Locate the cell with the specified text and output its [X, Y] center coordinate. 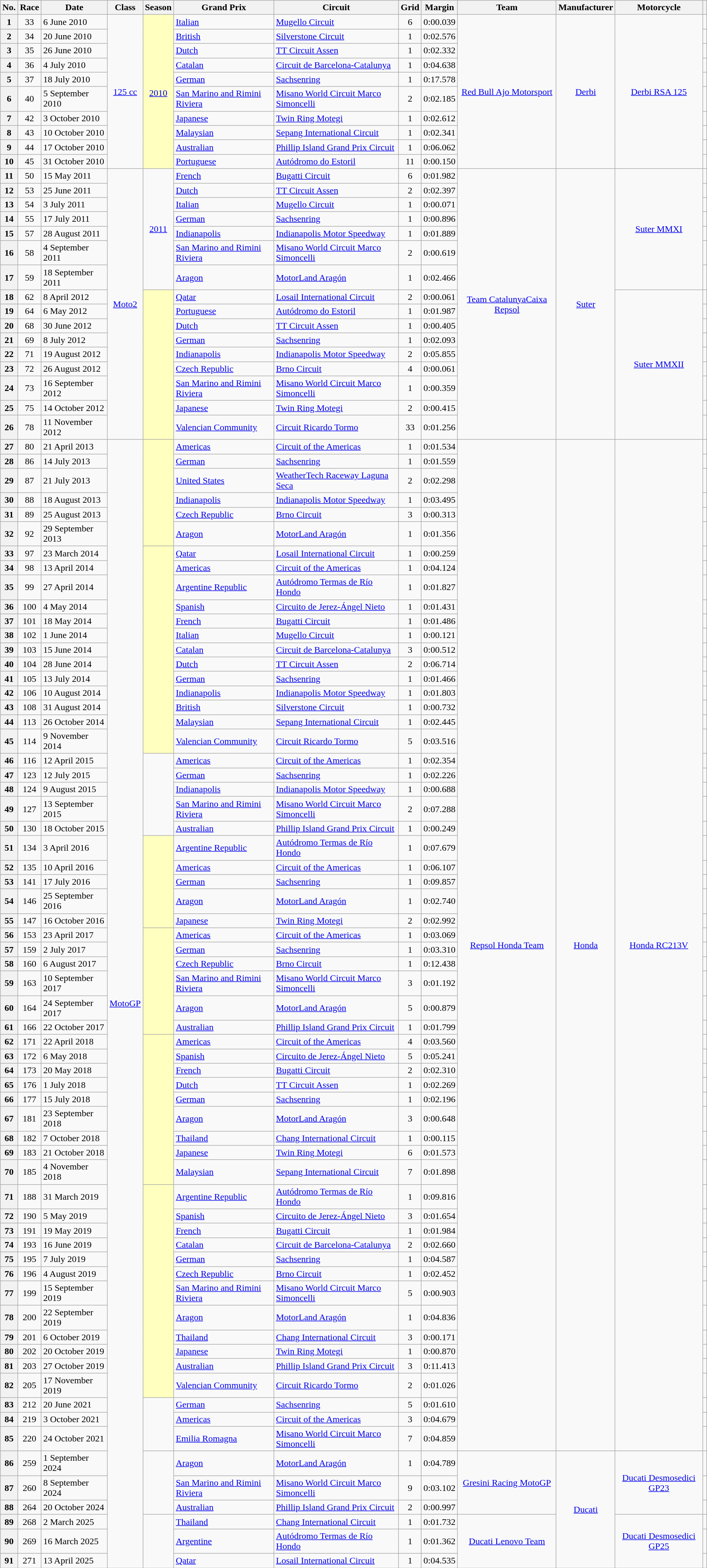
0:02.612 [440, 118]
212 [29, 1405]
28 June 2014 [74, 664]
26 August 2012 [74, 369]
201 [29, 1337]
0:01.486 [440, 621]
22 April 2018 [74, 1042]
0:01.827 [440, 587]
0:01.559 [440, 461]
0:02.992 [440, 921]
0:02.397 [440, 190]
0:06.107 [440, 867]
260 [29, 1488]
82 [9, 1386]
76 [9, 1273]
0:06.062 [440, 147]
Ducati [586, 1509]
182 [29, 1138]
84 [9, 1419]
27 October 2019 [74, 1366]
0:01.898 [440, 1172]
102 [29, 635]
0:04.789 [440, 1463]
0:01.026 [440, 1386]
25 [9, 408]
10 October 2010 [74, 133]
13 September 2015 [74, 809]
Emilia Romagna [224, 1438]
Derbi [586, 92]
9 November 2014 [74, 741]
172 [29, 1056]
15 June 2014 [74, 650]
0:02.740 [440, 901]
Argentine [224, 1541]
0:02.310 [440, 1071]
164 [29, 1008]
85 [9, 1438]
100 [29, 607]
Manufacturer [586, 8]
0:00.071 [440, 205]
0:01.534 [440, 446]
23 September 2018 [74, 1119]
21 April 2013 [74, 446]
0:02.341 [440, 133]
0:03.495 [440, 500]
0:02.298 [440, 480]
130 [29, 828]
0:00.039 [440, 22]
0:01.982 [440, 176]
0:01.362 [440, 1541]
22 October 2017 [74, 1027]
191 [29, 1230]
160 [29, 964]
6 October 2019 [74, 1337]
39 [9, 650]
0:00.903 [440, 1293]
177 [29, 1099]
5 May 2019 [74, 1216]
18 October 2015 [74, 828]
15 [9, 233]
0:04.679 [440, 1419]
4 May 2014 [74, 607]
0:00.879 [440, 1008]
173 [29, 1071]
6 May 2012 [74, 311]
166 [29, 1027]
Honda [586, 945]
3 October 2021 [74, 1419]
6 June 2010 [74, 22]
Derbi RSA 125 [659, 92]
Race [29, 8]
29 September 2013 [74, 534]
23 [9, 369]
0:00.405 [440, 326]
202 [29, 1352]
153 [29, 935]
41 [9, 678]
185 [29, 1172]
26 June 2010 [74, 51]
48 [9, 789]
0:03.560 [440, 1042]
0:02.660 [440, 1245]
Ducati Lenovo Team [507, 1541]
Class [125, 8]
4 August 2019 [74, 1273]
188 [29, 1197]
United States [224, 480]
25 September 2016 [74, 901]
1 June 2014 [74, 635]
16 March 2025 [74, 1541]
271 [29, 1560]
Suter [586, 304]
97 [29, 553]
0:04.859 [440, 1438]
193 [29, 1245]
98 [29, 568]
20 June 2010 [74, 36]
Grid [410, 8]
220 [29, 1438]
56 [9, 935]
20 May 2018 [74, 1071]
92 [29, 534]
65 [9, 1085]
0:00.121 [440, 635]
0:02.466 [440, 277]
0:02.269 [440, 1085]
13 July 2014 [74, 678]
114 [29, 741]
79 [9, 1337]
15 September 2019 [74, 1293]
0:01.984 [440, 1230]
108 [29, 707]
18 September 2011 [74, 277]
27 [9, 446]
200 [29, 1318]
0:00.732 [440, 707]
0:00.648 [440, 1119]
Season [158, 8]
18 May 2014 [74, 621]
21 [9, 340]
51 [9, 848]
0:00.688 [440, 789]
70 [9, 1172]
113 [29, 722]
17 November 2019 [74, 1386]
219 [29, 1419]
0:00.896 [440, 219]
17 [9, 277]
0:03.069 [440, 935]
18 [9, 297]
Ducati Desmosedici GP23 [659, 1483]
8 April 2012 [74, 297]
14 [9, 219]
147 [29, 921]
264 [29, 1507]
0:00.249 [440, 828]
0:02.445 [440, 722]
105 [29, 678]
269 [29, 1541]
81 [9, 1366]
19 August 2012 [74, 354]
67 [9, 1119]
0:00.870 [440, 1352]
13 [9, 205]
20 October 2019 [74, 1352]
0:01.466 [440, 678]
0:04.836 [440, 1318]
171 [29, 1042]
2 July 2017 [74, 949]
Date [74, 8]
123 [29, 775]
1 July 2018 [74, 1085]
28 August 2011 [74, 233]
0:05.241 [440, 1056]
0:09.857 [440, 882]
14 October 2012 [74, 408]
Circuit [336, 8]
116 [29, 761]
22 September 2019 [74, 1318]
22 [9, 354]
0:09.816 [440, 1197]
31 August 2014 [74, 707]
0:00.619 [440, 253]
6 May 2018 [74, 1056]
0:02.332 [440, 51]
163 [29, 983]
9 August 2015 [74, 789]
259 [29, 1463]
106 [29, 693]
0:03.310 [440, 949]
0:01.799 [440, 1027]
8 July 2012 [74, 340]
Red Bull Ajo Motorsport [507, 92]
47 [9, 775]
12 [9, 190]
159 [29, 949]
18 July 2010 [74, 79]
0:02.196 [440, 1099]
0:00.259 [440, 553]
17 July 2016 [74, 882]
Team CatalunyaCaixa Repsol [507, 304]
0:02.226 [440, 775]
0:01.356 [440, 534]
3 April 2016 [74, 848]
0:01.889 [440, 233]
WeatherTech Raceway Laguna Seca [336, 480]
20 [9, 326]
196 [29, 1273]
90 [9, 1541]
4 November 2018 [74, 1172]
10 August 2014 [74, 693]
7 July 2019 [74, 1259]
0:02.185 [440, 99]
5 September 2010 [74, 99]
Team [507, 8]
60 [9, 1008]
52 [9, 867]
26 [9, 427]
61 [9, 1027]
20 October 2024 [74, 1507]
17 July 2011 [74, 219]
Repsol Honda Team [507, 945]
0:03.102 [440, 1488]
0:00.359 [440, 388]
23 April 2017 [74, 935]
12 July 2015 [74, 775]
21 October 2018 [74, 1152]
30 June 2012 [74, 326]
141 [29, 882]
0:01.192 [440, 983]
0:03.516 [440, 741]
125 cc [125, 92]
8 [9, 133]
28 [9, 461]
0:00.150 [440, 161]
0:01.803 [440, 693]
205 [29, 1386]
0:00.415 [440, 408]
No. [9, 8]
25 June 2011 [74, 190]
16 September 2012 [74, 388]
0:04.638 [440, 65]
0:01.987 [440, 311]
195 [29, 1259]
15 May 2011 [74, 176]
29 [9, 480]
16 [9, 253]
Grand Prix [224, 8]
0:11.413 [440, 1366]
127 [29, 809]
0:01.431 [440, 607]
0:01.256 [440, 427]
49 [9, 809]
32 [9, 534]
Margin [440, 8]
101 [29, 621]
0:07.288 [440, 809]
99 [29, 587]
Ducati Desmosedici GP25 [659, 1541]
83 [9, 1405]
27 April 2014 [74, 587]
0:02.093 [440, 340]
24 [9, 388]
0:00.171 [440, 1337]
124 [29, 789]
19 [9, 311]
16 June 2019 [74, 1245]
13 April 2014 [74, 568]
0:02.354 [440, 761]
25 August 2013 [74, 514]
199 [29, 1293]
0:04.535 [440, 1560]
0:00.115 [440, 1138]
181 [29, 1119]
66 [9, 1099]
30 [9, 500]
268 [29, 1522]
20 June 2021 [74, 1405]
0:05.855 [440, 354]
190 [29, 1216]
Motorcycle [659, 8]
134 [29, 848]
2011 [158, 229]
0:01.573 [440, 1152]
0:02.576 [440, 36]
15 July 2018 [74, 1099]
Suter MMXI [659, 229]
0:12.438 [440, 964]
3 July 2011 [74, 205]
1 September 2024 [74, 1463]
12 April 2015 [74, 761]
203 [29, 1366]
103 [29, 650]
0:06.714 [440, 664]
21 July 2013 [74, 480]
24 September 2017 [74, 1008]
Honda RC213V [659, 945]
10 September 2017 [74, 983]
18 August 2013 [74, 500]
Moto2 [125, 304]
0:00.313 [440, 514]
135 [29, 867]
8 September 2024 [74, 1488]
26 October 2014 [74, 722]
13 April 2025 [74, 1560]
MotoGP [125, 1003]
38 [9, 635]
91 [9, 1560]
17 October 2010 [74, 147]
10 [9, 161]
104 [29, 664]
0:17.578 [440, 79]
0:01.654 [440, 1216]
10 April 2016 [74, 867]
31 October 2010 [74, 161]
176 [29, 1085]
146 [29, 901]
Gresini Racing MotoGP [507, 1483]
0:02.452 [440, 1273]
16 October 2016 [74, 921]
23 March 2014 [74, 553]
24 October 2021 [74, 1438]
0:04.587 [440, 1259]
7 October 2018 [74, 1138]
0:00.512 [440, 650]
4 July 2010 [74, 65]
0:01.732 [440, 1522]
11 November 2012 [74, 427]
3 October 2010 [74, 118]
183 [29, 1152]
74 [9, 1245]
Suter MMXII [659, 365]
2 March 2025 [74, 1522]
46 [9, 761]
6 August 2017 [74, 964]
0:07.679 [440, 848]
2010 [158, 92]
0:00.997 [440, 1507]
31 March 2019 [74, 1197]
77 [9, 1293]
31 [9, 514]
63 [9, 1056]
0:01.610 [440, 1405]
0:04.124 [440, 568]
4 September 2011 [74, 253]
14 July 2013 [74, 461]
19 May 2019 [74, 1230]
